Find where the given text appears and provide that cell's center as (X, Y) coordinate. 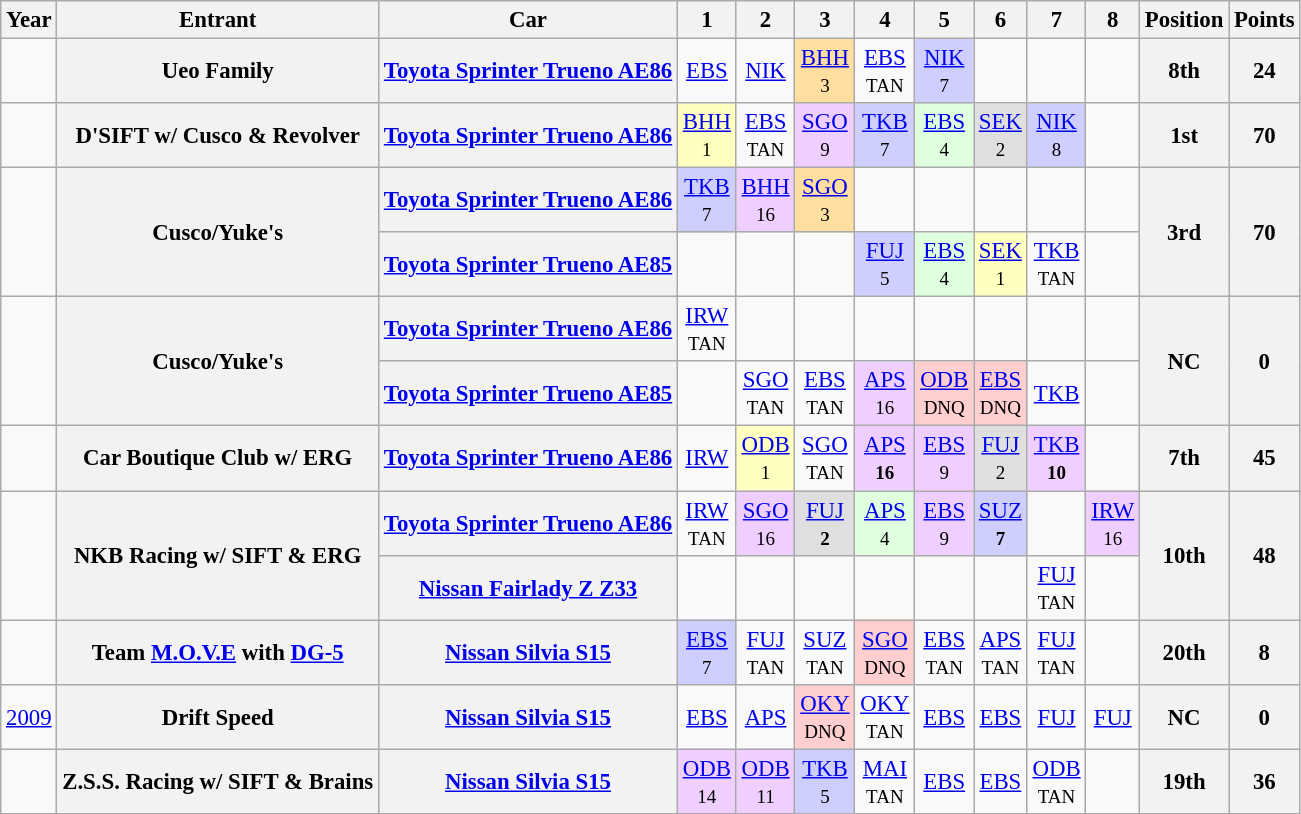
SGODNQ (885, 652)
6 (1001, 20)
EBS7 (708, 652)
8th (1184, 72)
ODBTAN (1056, 782)
TKB5 (825, 782)
Drift Speed (218, 716)
ODB14 (708, 782)
7th (1184, 458)
3 (825, 20)
NKB Racing w/ SIFT & ERG (218, 556)
3rd (1184, 232)
TKB (1056, 394)
2009 (29, 716)
SGO9 (825, 136)
BHH16 (766, 200)
Car Boutique Club w/ ERG (218, 458)
BHH1 (708, 136)
10th (1184, 556)
1st (1184, 136)
ODBDNQ (944, 394)
7 (1056, 20)
TKB10 (1056, 458)
Nissan Fairlady Z Z33 (528, 588)
OKYTAN (885, 716)
2 (766, 20)
EBSDNQ (1001, 394)
ODB1 (766, 458)
SGO3 (825, 200)
APS4 (885, 524)
Z.S.S. Racing w/ SIFT & Brains (218, 782)
Points (1264, 20)
SEK1 (1001, 264)
19th (1184, 782)
SUZTAN (825, 652)
MAITAN (885, 782)
SEK2 (1001, 136)
IRW (708, 458)
Ueo Family (218, 72)
IRW16 (1113, 524)
Car (528, 20)
24 (1264, 72)
NIK7 (944, 72)
SUZ7 (1001, 524)
SGO16 (766, 524)
NIK (766, 72)
APSTAN (1001, 652)
4 (885, 20)
APS (766, 716)
BHH3 (825, 72)
45 (1264, 458)
TKBTAN (1056, 264)
5 (944, 20)
1 (708, 20)
NIK8 (1056, 136)
OKYDNQ (825, 716)
ODB11 (766, 782)
48 (1264, 556)
Position (1184, 20)
36 (1264, 782)
D'SIFT w/ Cusco & Revolver (218, 136)
20th (1184, 652)
Year (29, 20)
Entrant (218, 20)
Team M.O.V.E with DG-5 (218, 652)
FUJ5 (885, 264)
